Search for the cell housing the specified text and yield its [X, Y] center coordinate. 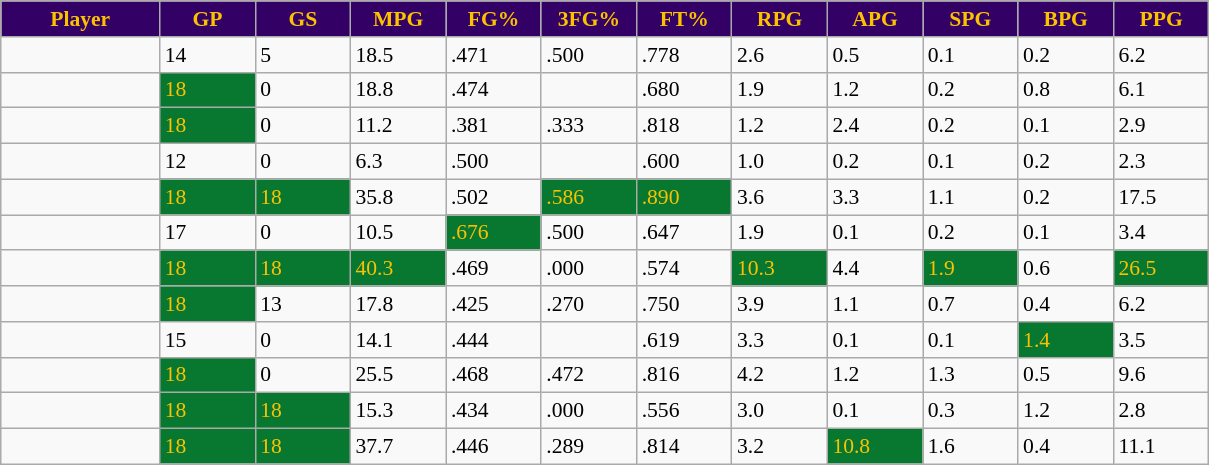
.890 [684, 197]
0.3 [970, 411]
37.7 [398, 447]
13 [302, 304]
.750 [684, 304]
2.3 [1161, 162]
14.1 [398, 340]
.381 [494, 126]
.474 [494, 90]
.574 [684, 269]
3.4 [1161, 233]
17 [208, 233]
17.5 [1161, 197]
.468 [494, 375]
.814 [684, 447]
.586 [588, 197]
10.5 [398, 233]
.434 [494, 411]
.333 [588, 126]
1.4 [1066, 340]
.556 [684, 411]
2.4 [874, 126]
.472 [588, 375]
BPG [1066, 19]
0.7 [970, 304]
GS [302, 19]
MPG [398, 19]
17.8 [398, 304]
14 [208, 55]
FT% [684, 19]
2.6 [780, 55]
12 [208, 162]
.425 [494, 304]
.502 [494, 197]
APG [874, 19]
GP [208, 19]
.619 [684, 340]
.647 [684, 233]
11.1 [1161, 447]
FG% [494, 19]
15 [208, 340]
35.8 [398, 197]
2.9 [1161, 126]
2.8 [1161, 411]
4.4 [874, 269]
.446 [494, 447]
0.6 [1066, 269]
9.6 [1161, 375]
.444 [494, 340]
.289 [588, 447]
0.8 [1066, 90]
5 [302, 55]
1.0 [780, 162]
3.0 [780, 411]
SPG [970, 19]
.469 [494, 269]
18.5 [398, 55]
25.5 [398, 375]
18.8 [398, 90]
6.3 [398, 162]
3.5 [1161, 340]
3FG% [588, 19]
4.2 [780, 375]
RPG [780, 19]
3.2 [780, 447]
10.8 [874, 447]
.816 [684, 375]
10.3 [780, 269]
15.3 [398, 411]
40.3 [398, 269]
PPG [1161, 19]
3.9 [780, 304]
1.3 [970, 375]
.676 [494, 233]
Player [80, 19]
26.5 [1161, 269]
.818 [684, 126]
.270 [588, 304]
.778 [684, 55]
.680 [684, 90]
.600 [684, 162]
3.6 [780, 197]
11.2 [398, 126]
.471 [494, 55]
1.6 [970, 447]
6.1 [1161, 90]
